Detect which cell encompasses the target text, then output its [X, Y] center coordinate. 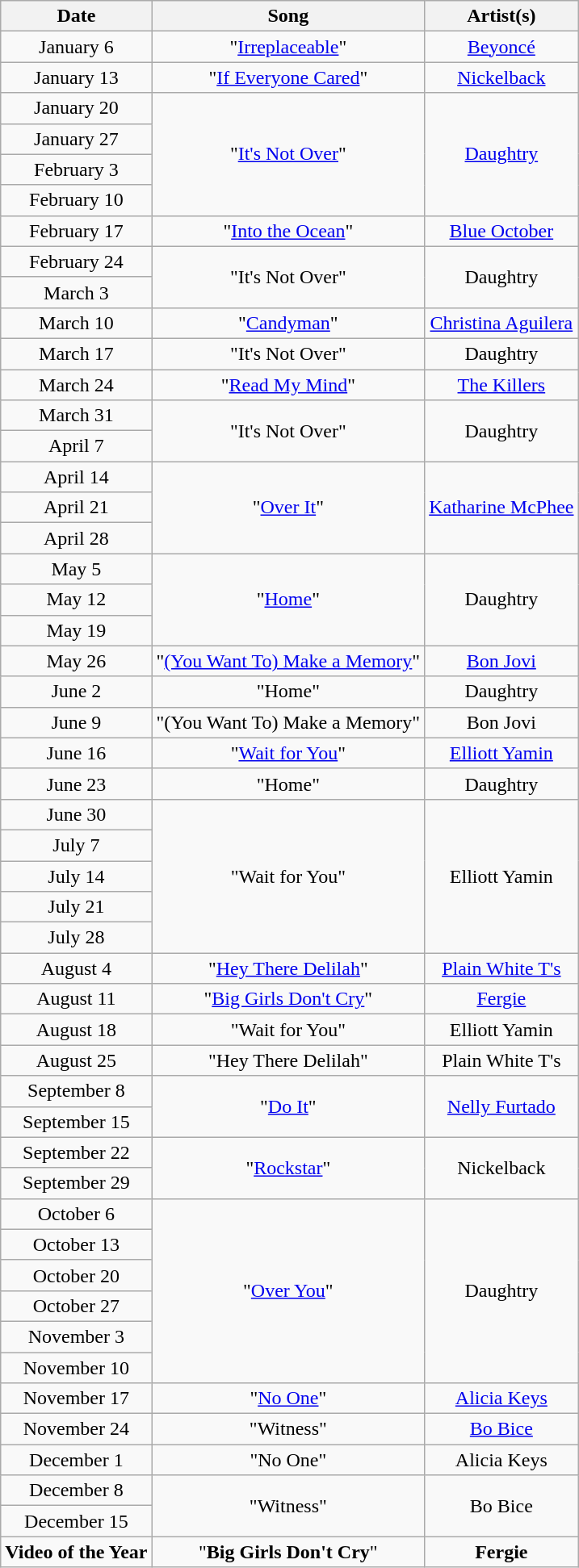
Christina Aguilera [501, 323]
June 23 [76, 784]
July 14 [76, 876]
Date [76, 16]
November 10 [76, 1368]
June 9 [76, 722]
"Read My Mind" [288, 385]
"Do It" [288, 1106]
May 12 [76, 600]
"Into the Ocean" [288, 231]
Katharine McPhee [501, 508]
May 5 [76, 569]
"Rockstar" [288, 1168]
Blue October [501, 231]
March 3 [76, 292]
July 21 [76, 907]
April 28 [76, 538]
Song [288, 16]
July 28 [76, 938]
November 24 [76, 1429]
January 27 [76, 139]
December 8 [76, 1491]
October 13 [76, 1244]
August 25 [76, 1060]
October 27 [76, 1306]
February 10 [76, 200]
April 7 [76, 446]
March 17 [76, 353]
August 18 [76, 1030]
August 4 [76, 968]
October 6 [76, 1214]
January 20 [76, 108]
February 24 [76, 261]
May 19 [76, 630]
February 3 [76, 169]
February 17 [76, 231]
"Over It" [288, 508]
"Candyman" [288, 323]
March 10 [76, 323]
June 30 [76, 814]
"Irreplaceable" [288, 47]
June 16 [76, 753]
Nelly Furtado [501, 1106]
September 29 [76, 1183]
March 31 [76, 416]
April 14 [76, 477]
December 15 [76, 1521]
"Over You" [288, 1290]
Video of the Year [76, 1552]
September 8 [76, 1091]
August 11 [76, 999]
June 2 [76, 692]
March 24 [76, 385]
The Killers [501, 385]
April 21 [76, 508]
September 22 [76, 1152]
July 7 [76, 845]
October 20 [76, 1275]
November 3 [76, 1336]
January 6 [76, 47]
January 13 [76, 77]
Beyoncé [501, 47]
November 17 [76, 1399]
December 1 [76, 1460]
September 15 [76, 1122]
"If Everyone Cared" [288, 77]
Artist(s) [501, 16]
May 26 [76, 661]
